Return [X, Y] of the center of cell containing provided text 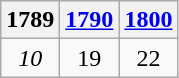
19 [90, 58]
22 [148, 58]
10 [30, 58]
1789 [30, 20]
1790 [90, 20]
1800 [148, 20]
